Identify which cell holds the provided text, then report its [x, y] central coordinate. 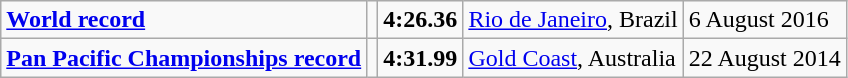
4:26.36 [420, 20]
Rio de Janeiro, Brazil [573, 20]
4:31.99 [420, 58]
Gold Coast, Australia [573, 58]
6 August 2016 [764, 20]
Pan Pacific Championships record [184, 58]
22 August 2014 [764, 58]
World record [184, 20]
